Detect which cell encompasses the target text, then output its (x, y) center coordinate. 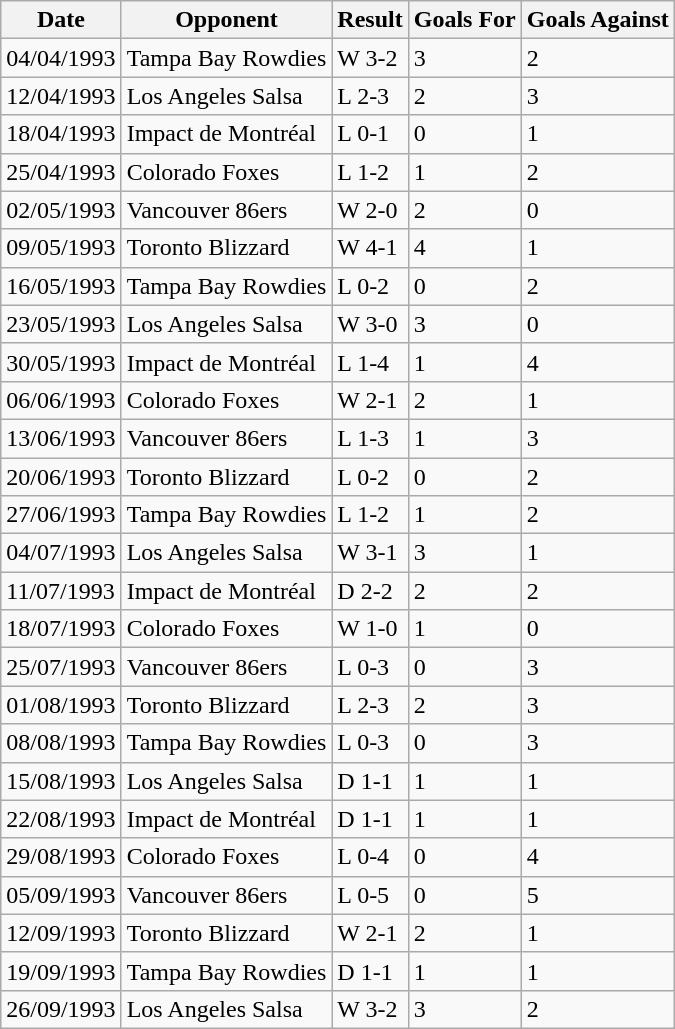
16/05/1993 (61, 286)
06/06/1993 (61, 400)
D 2-2 (370, 591)
08/08/1993 (61, 743)
Date (61, 20)
23/05/1993 (61, 324)
W 3-0 (370, 324)
04/04/1993 (61, 58)
01/08/1993 (61, 705)
Goals For (464, 20)
W 4-1 (370, 248)
20/06/1993 (61, 477)
30/05/1993 (61, 362)
L 0-4 (370, 857)
12/09/1993 (61, 933)
L 0-1 (370, 134)
L 1-3 (370, 438)
L 1-4 (370, 362)
25/04/1993 (61, 172)
W 1-0 (370, 629)
25/07/1993 (61, 667)
W 3-1 (370, 553)
02/05/1993 (61, 210)
04/07/1993 (61, 553)
11/07/1993 (61, 591)
12/04/1993 (61, 96)
18/04/1993 (61, 134)
26/09/1993 (61, 1009)
22/08/1993 (61, 819)
19/09/1993 (61, 971)
27/06/1993 (61, 515)
5 (598, 895)
15/08/1993 (61, 781)
Goals Against (598, 20)
09/05/1993 (61, 248)
L 0-5 (370, 895)
13/06/1993 (61, 438)
29/08/1993 (61, 857)
18/07/1993 (61, 629)
05/09/1993 (61, 895)
Result (370, 20)
W 2-0 (370, 210)
Opponent (226, 20)
